Capture the cell that displays the provided text and extract its (X, Y) central coordinate. 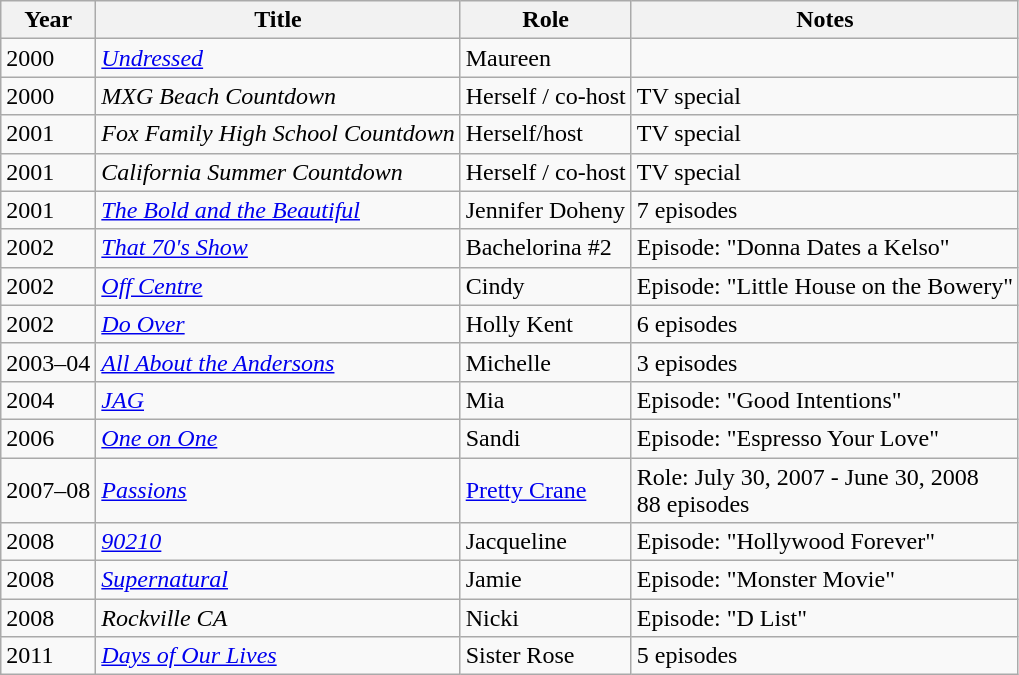
Michelle (546, 362)
Episode: "Little House on the Bowery" (824, 286)
Episode: "Hollywood Forever" (824, 542)
That 70's Show (278, 248)
Episode: "Good Intentions" (824, 400)
Jamie (546, 580)
Supernatural (278, 580)
Role (546, 20)
The Bold and the Beautiful (278, 210)
One on One (278, 438)
Passions (278, 490)
JAG (278, 400)
Episode: "Espresso Your Love" (824, 438)
Jacqueline (546, 542)
Title (278, 20)
Undressed (278, 58)
Herself/host (546, 134)
Fox Family High School Countdown (278, 134)
All About the Andersons (278, 362)
Mia (546, 400)
Notes (824, 20)
Off Centre (278, 286)
Maureen (546, 58)
Days of Our Lives (278, 656)
Holly Kent (546, 324)
MXG Beach Countdown (278, 96)
2006 (48, 438)
Cindy (546, 286)
Episode: "D List" (824, 618)
5 episodes (824, 656)
Sister Rose (546, 656)
Jennifer Doheny (546, 210)
2007–08 (48, 490)
90210 (278, 542)
Pretty Crane (546, 490)
3 episodes (824, 362)
Episode: "Donna Dates a Kelso" (824, 248)
Do Over (278, 324)
Year (48, 20)
2011 (48, 656)
Nicki (546, 618)
2003–04 (48, 362)
7 episodes (824, 210)
Sandi (546, 438)
2004 (48, 400)
Episode: "Monster Movie" (824, 580)
Role: July 30, 2007 - June 30, 200888 episodes (824, 490)
6 episodes (824, 324)
California Summer Countdown (278, 172)
Bachelorina #2 (546, 248)
Rockville CA (278, 618)
